Return the [X, Y] coordinate for the center point of the cell that contains the specified text.  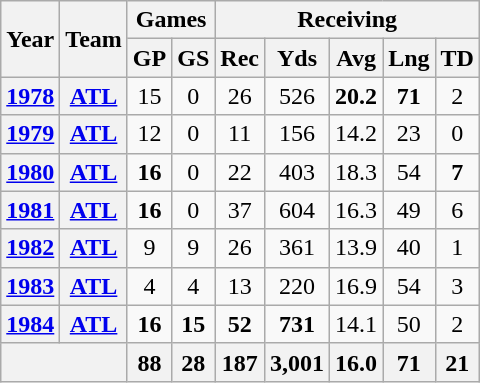
50 [409, 324]
52 [240, 324]
40 [409, 248]
13.9 [356, 248]
16.0 [356, 362]
20.2 [356, 96]
Games [170, 20]
1984 [30, 324]
88 [149, 362]
Lng [409, 58]
156 [298, 134]
3 [457, 286]
187 [240, 362]
49 [409, 210]
526 [298, 96]
Team [94, 39]
12 [149, 134]
1982 [30, 248]
TD [457, 58]
22 [240, 172]
1980 [30, 172]
Year [30, 39]
GS [194, 58]
16.9 [356, 286]
1983 [30, 286]
6 [457, 210]
1981 [30, 210]
731 [298, 324]
1979 [30, 134]
403 [298, 172]
28 [194, 362]
21 [457, 362]
13 [240, 286]
Receiving [348, 20]
1 [457, 248]
23 [409, 134]
3,001 [298, 362]
220 [298, 286]
Avg [356, 58]
14.1 [356, 324]
1978 [30, 96]
37 [240, 210]
GP [149, 58]
361 [298, 248]
16.3 [356, 210]
604 [298, 210]
14.2 [356, 134]
7 [457, 172]
11 [240, 134]
Yds [298, 58]
Rec [240, 58]
18.3 [356, 172]
